Find where the given text appears and provide that cell's center as (X, Y) coordinate. 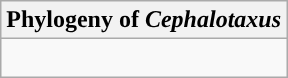
Phylogeny of Cephalotaxus (144, 20)
